Output the [x, y] coordinate of the center of the cell containing the given text.  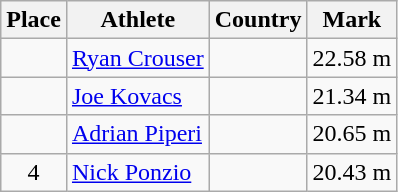
20.43 m [352, 172]
20.65 m [352, 134]
Mark [352, 20]
21.34 m [352, 96]
Athlete [138, 20]
Ryan Crouser [138, 58]
Joe Kovacs [138, 96]
Nick Ponzio [138, 172]
Country [258, 20]
4 [34, 172]
Adrian Piperi [138, 134]
22.58 m [352, 58]
Place [34, 20]
